From the cell containing the given text, extract its center point as (x, y) coordinate. 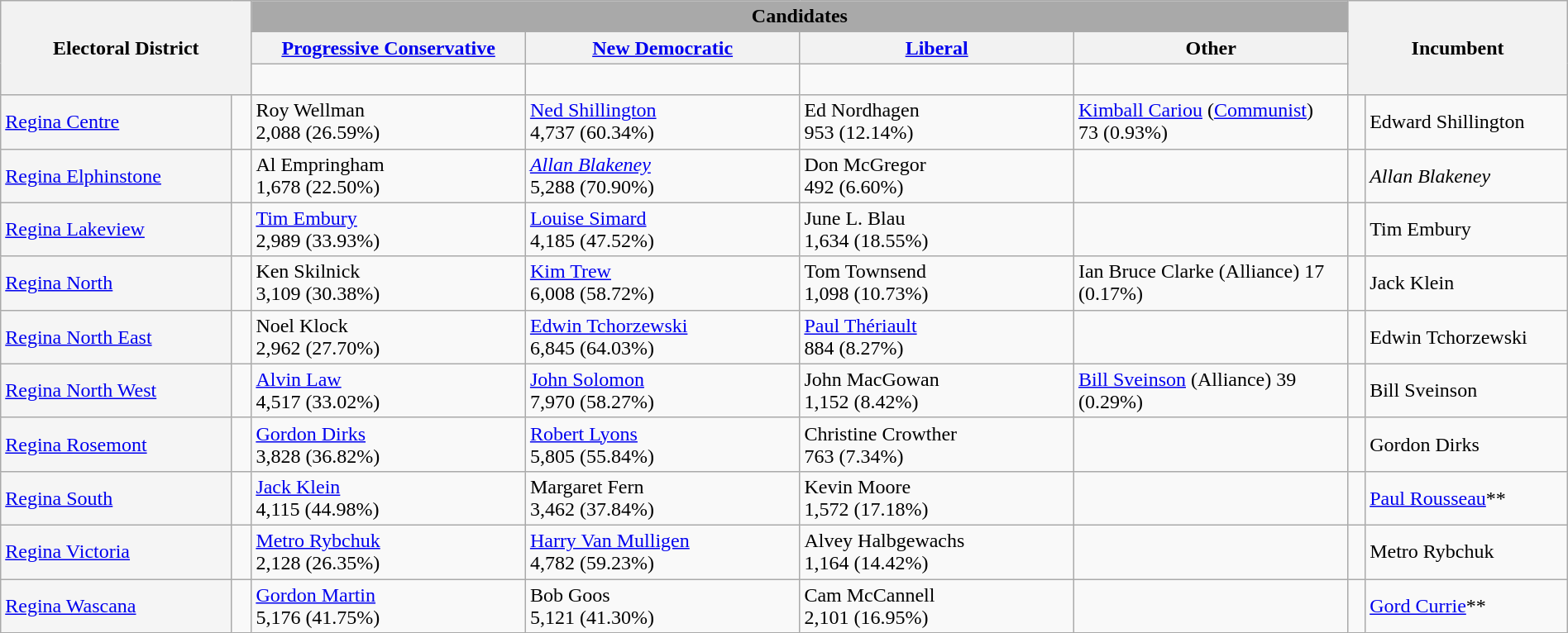
Gord Currie** (1467, 605)
Allan Blakeney (1467, 175)
Regina North West (116, 390)
Robert Lyons 5,805 (55.84%) (662, 445)
Bill Sveinson (Alliance) 39 (0.29%) (1211, 390)
Edwin Tchorzewski 6,845 (64.03%) (662, 337)
Ian Bruce Clarke (Alliance) 17 (0.17%) (1211, 283)
Progressive Conservative (389, 48)
Regina Elphinstone (116, 175)
Regina Centre (116, 122)
Regina North (116, 283)
Paul Rousseau** (1467, 497)
Kimball Cariou (Communist) 73 (0.93%) (1211, 122)
Regina Rosemont (116, 445)
Christine Crowther 763 (7.34%) (937, 445)
Ken Skilnick 3,109 (30.38%) (389, 283)
Cam McCannell 2,101 (16.95%) (937, 605)
Regina North East (116, 337)
Metro Rybchuk 2,128 (26.35%) (389, 552)
Don McGregor 492 (6.60%) (937, 175)
Gordon Martin 5,176 (41.75%) (389, 605)
Regina Victoria (116, 552)
John MacGowan 1,152 (8.42%) (937, 390)
Harry Van Mulligen 4,782 (59.23%) (662, 552)
Kim Trew 6,008 (58.72%) (662, 283)
John Solomon 7,970 (58.27%) (662, 390)
Gordon Dirks (1467, 445)
Jack Klein (1467, 283)
Ned Shillington 4,737 (60.34%) (662, 122)
Tom Townsend 1,098 (10.73%) (937, 283)
Roy Wellman 2,088 (26.59%) (389, 122)
Paul Thériault 884 (8.27%) (937, 337)
Regina Wascana (116, 605)
June L. Blau 1,634 (18.55%) (937, 230)
Tim Embury (1467, 230)
Al Empringham 1,678 (22.50%) (389, 175)
Margaret Fern 3,462 (37.84%) (662, 497)
Gordon Dirks 3,828 (36.82%) (389, 445)
Bob Goos 5,121 (41.30%) (662, 605)
Alvin Law 4,517 (33.02%) (389, 390)
Kevin Moore 1,572 (17.18%) (937, 497)
Louise Simard 4,185 (47.52%) (662, 230)
New Democratic (662, 48)
Candidates (800, 17)
Regina South (116, 497)
Metro Rybchuk (1467, 552)
Edwin Tchorzewski (1467, 337)
Tim Embury 2,989 (33.93%) (389, 230)
Incumbent (1457, 48)
Ed Nordhagen 953 (12.14%) (937, 122)
Regina Lakeview (116, 230)
Other (1211, 48)
Electoral District (126, 48)
Liberal (937, 48)
Noel Klock 2,962 (27.70%) (389, 337)
Allan Blakeney 5,288 (70.90%) (662, 175)
Edward Shillington (1467, 122)
Jack Klein 4,115 (44.98%) (389, 497)
Bill Sveinson (1467, 390)
Alvey Halbgewachs 1,164 (14.42%) (937, 552)
